Scan for the cell matching the given text and deliver its [X, Y] coordinate at center. 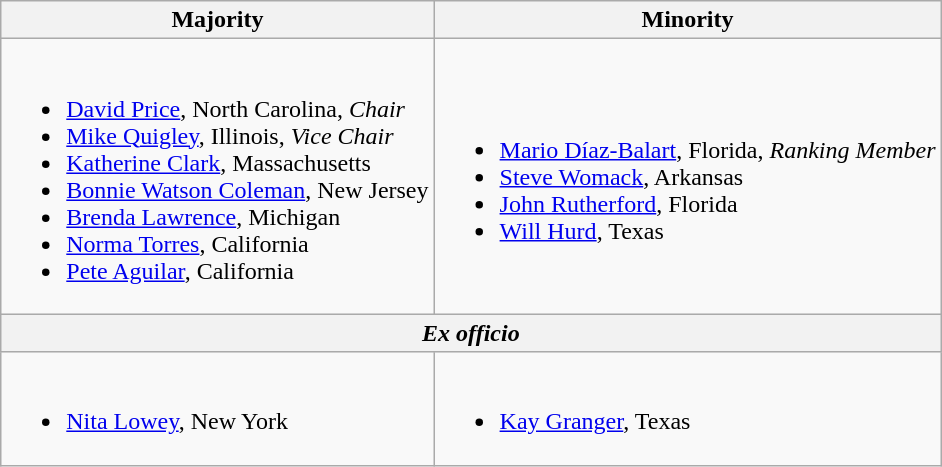
Minority [688, 20]
Mario Díaz-Balart, Florida, Ranking MemberSteve Womack, ArkansasJohn Rutherford, FloridaWill Hurd, Texas [688, 176]
Majority [218, 20]
Ex officio [471, 333]
Kay Granger, Texas [688, 408]
Nita Lowey, New York [218, 408]
